Pinpoint the cell where the given text exists, returning its [X, Y] midpoint coordinate. 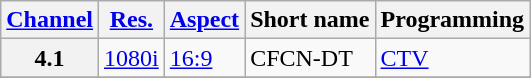
Short name [310, 20]
Aspect [204, 20]
CTV [452, 58]
Res. [132, 20]
4.1 [50, 58]
16:9 [204, 58]
Channel [50, 20]
1080i [132, 58]
CFCN-DT [310, 58]
Programming [452, 20]
